Identify which cell holds the provided text, then report its [X, Y] central coordinate. 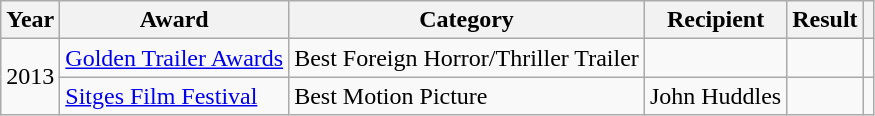
2013 [30, 77]
Result [825, 20]
John Huddles [715, 96]
Category [467, 20]
Sitges Film Festival [174, 96]
Best Motion Picture [467, 96]
Best Foreign Horror/Thriller Trailer [467, 58]
Year [30, 20]
Recipient [715, 20]
Golden Trailer Awards [174, 58]
Award [174, 20]
